Detect which cell encompasses the target text, then output its (X, Y) center coordinate. 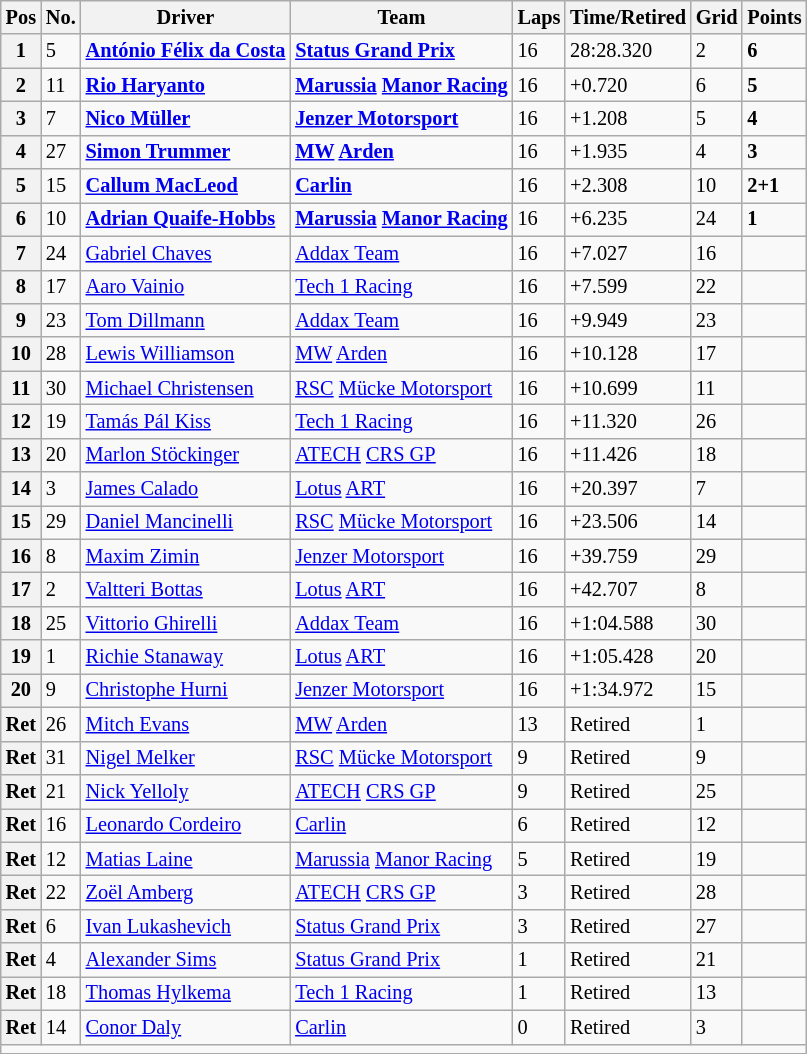
Richie Stanaway (186, 657)
António Félix da Costa (186, 51)
Alexander Sims (186, 960)
Maxim Zimin (186, 556)
+1:05.428 (628, 657)
+23.506 (628, 522)
Tom Dillmann (186, 320)
Vittorio Ghirelli (186, 623)
Team (401, 17)
Tamás Pál Kiss (186, 421)
+9.949 (628, 320)
Matias Laine (186, 859)
Thomas Hylkema (186, 993)
+10.699 (628, 388)
+1.935 (628, 152)
Conor Daly (186, 1027)
Laps (540, 17)
28:28.320 (628, 51)
+11.320 (628, 421)
Aaro Vainio (186, 287)
Michael Christensen (186, 388)
Christophe Hurni (186, 690)
Lewis Williamson (186, 354)
Valtteri Bottas (186, 589)
No. (61, 17)
Simon Trummer (186, 152)
+39.759 (628, 556)
Gabriel Chaves (186, 253)
Marlon Stöckinger (186, 455)
Nigel Melker (186, 758)
Callum MacLeod (186, 186)
Mitch Evans (186, 724)
+10.128 (628, 354)
+0.720 (628, 85)
Zoël Amberg (186, 892)
+1.208 (628, 118)
Nick Yelloly (186, 791)
James Calado (186, 489)
Points (774, 17)
Grid (717, 17)
+1:34.972 (628, 690)
31 (61, 758)
Time/Retired (628, 17)
Driver (186, 17)
Ivan Lukashevich (186, 926)
+7.599 (628, 287)
Daniel Mancinelli (186, 522)
+42.707 (628, 589)
0 (540, 1027)
+6.235 (628, 219)
+1:04.588 (628, 623)
Leonardo Cordeiro (186, 825)
+11.426 (628, 455)
Adrian Quaife-Hobbs (186, 219)
+7.027 (628, 253)
+20.397 (628, 489)
+2.308 (628, 186)
Nico Müller (186, 118)
Rio Haryanto (186, 85)
Pos (21, 17)
2+1 (774, 186)
